Scan for the cell matching the given text and deliver its (X, Y) coordinate at center. 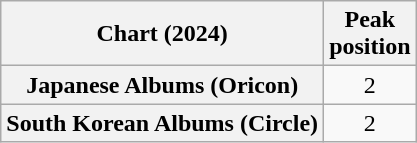
South Korean Albums (Circle) (162, 123)
Japanese Albums (Oricon) (162, 85)
Chart (2024) (162, 34)
Peakposition (370, 34)
